Capture the cell that displays the provided text and extract its [X, Y] central coordinate. 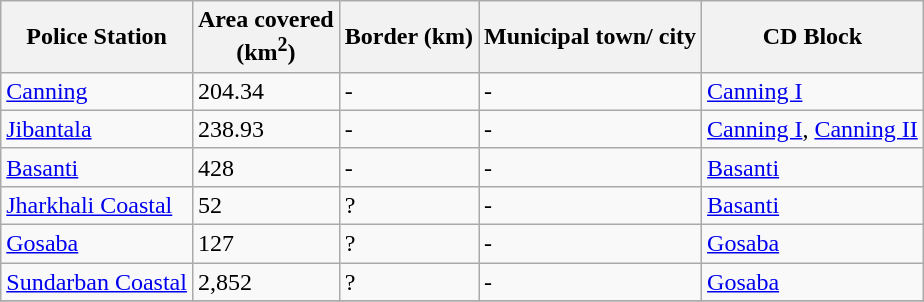
127 [266, 244]
204.34 [266, 91]
CD Block [813, 37]
Sundarban Coastal [97, 282]
Canning I, Canning II [813, 129]
Jibantala [97, 129]
52 [266, 205]
Canning [97, 91]
Police Station [97, 37]
Municipal town/ city [590, 37]
Border (km) [408, 37]
Area covered(km2) [266, 37]
2,852 [266, 282]
Canning I [813, 91]
238.93 [266, 129]
Jharkhali Coastal [97, 205]
428 [266, 167]
